Extract the (x, y) coordinate from the center of the cell holding the provided text.  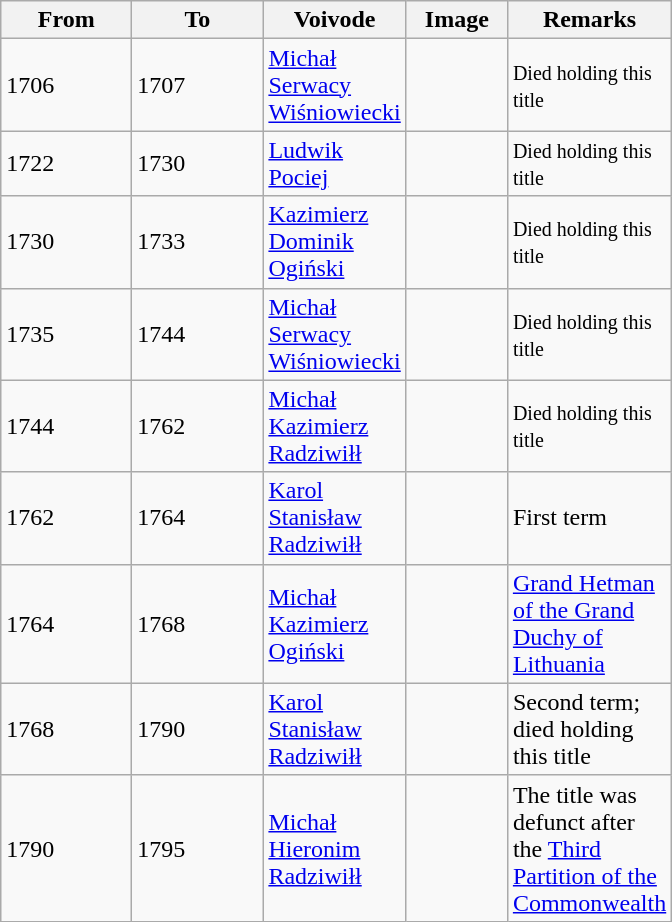
To (198, 20)
1706 (66, 85)
Michał Hieronim Radziwiłł (334, 848)
Voivode (334, 20)
The title was defunct after the Third Partition of the Commonwealth (589, 848)
Image (456, 20)
Michał Kazimierz Radziwiłł (334, 426)
First term (589, 518)
1795 (198, 848)
1733 (198, 242)
Remarks (589, 20)
Ludwik Pociej (334, 164)
1707 (198, 85)
1722 (66, 164)
Second term; died holding this title (589, 729)
1735 (66, 334)
Grand Hetman of the Grand Duchy of Lithuania (589, 624)
Michał Kazimierz Ogiński (334, 624)
From (66, 20)
Kazimierz Dominik Ogiński (334, 242)
